Detect which cell encompasses the target text, then output its (X, Y) center coordinate. 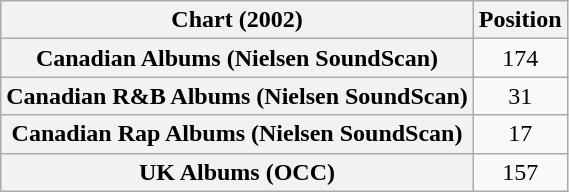
174 (520, 58)
Canadian R&B Albums (Nielsen SoundScan) (238, 96)
Canadian Rap Albums (Nielsen SoundScan) (238, 134)
Position (520, 20)
Chart (2002) (238, 20)
UK Albums (OCC) (238, 172)
157 (520, 172)
31 (520, 96)
17 (520, 134)
Canadian Albums (Nielsen SoundScan) (238, 58)
